Output the (x, y) coordinate of the center of the cell containing the given text.  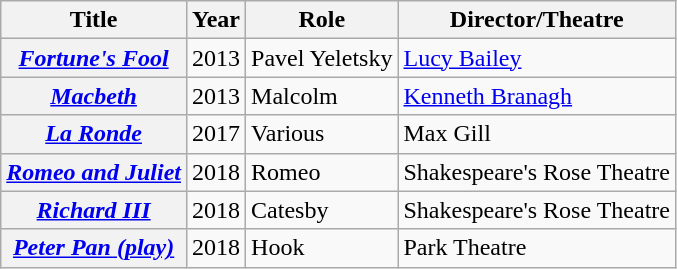
Park Theatre (537, 248)
Various (322, 134)
Richard III (94, 210)
Macbeth (94, 96)
Title (94, 20)
Catesby (322, 210)
Malcolm (322, 96)
Max Gill (537, 134)
Kenneth Branagh (537, 96)
La Ronde (94, 134)
Romeo (322, 172)
Lucy Bailey (537, 58)
Year (216, 20)
Hook (322, 248)
Director/Theatre (537, 20)
Role (322, 20)
Romeo and Juliet (94, 172)
Peter Pan (play) (94, 248)
Pavel Yeletsky (322, 58)
2017 (216, 134)
Fortune's Fool (94, 58)
